Extract the (X, Y) coordinate from the center of the cell holding the provided text.  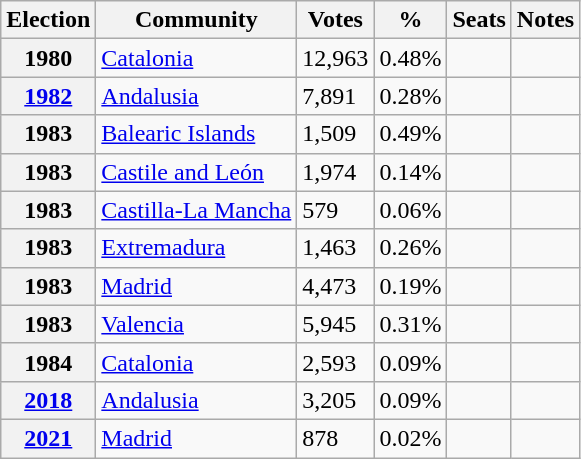
Extremadura (196, 248)
1,509 (336, 134)
1,463 (336, 248)
12,963 (336, 58)
Seats (479, 20)
Election (48, 20)
% (410, 20)
579 (336, 210)
878 (336, 438)
0.26% (410, 248)
5,945 (336, 324)
0.31% (410, 324)
2018 (48, 400)
0.49% (410, 134)
1,974 (336, 172)
Castilla-La Mancha (196, 210)
Community (196, 20)
Notes (545, 20)
0.14% (410, 172)
4,473 (336, 286)
3,205 (336, 400)
0.48% (410, 58)
0.19% (410, 286)
0.06% (410, 210)
Balearic Islands (196, 134)
7,891 (336, 96)
2,593 (336, 362)
0.02% (410, 438)
1984 (48, 362)
0.28% (410, 96)
Castile and León (196, 172)
Votes (336, 20)
1980 (48, 58)
Valencia (196, 324)
1982 (48, 96)
2021 (48, 438)
